Determine the (x, y) coordinate at the center of the cell enclosing the given text.  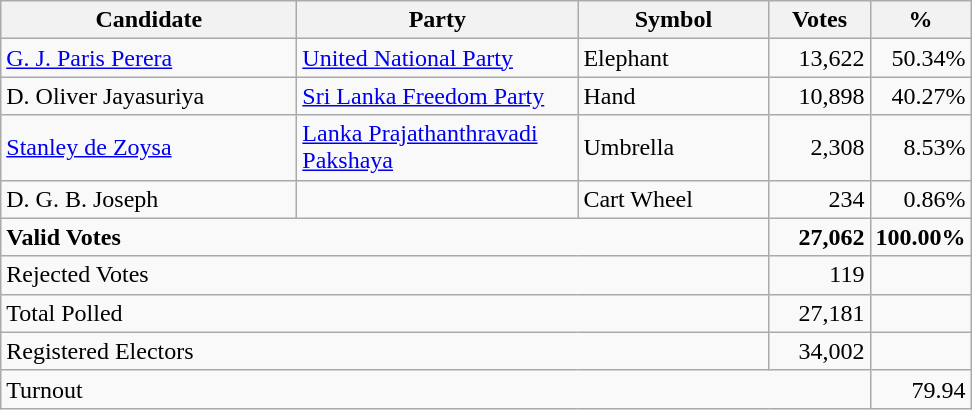
G. J. Paris Perera (149, 58)
27,181 (820, 313)
Stanley de Zoysa (149, 148)
50.34% (920, 58)
United National Party (438, 58)
119 (820, 275)
0.86% (920, 199)
234 (820, 199)
2,308 (820, 148)
Candidate (149, 20)
% (920, 20)
40.27% (920, 96)
Registered Electors (385, 351)
8.53% (920, 148)
Sri Lanka Freedom Party (438, 96)
Hand (674, 96)
Party (438, 20)
10,898 (820, 96)
27,062 (820, 237)
Elephant (674, 58)
Umbrella (674, 148)
Lanka Prajathanthravadi Pakshaya (438, 148)
Cart Wheel (674, 199)
Votes (820, 20)
13,622 (820, 58)
D. G. B. Joseph (149, 199)
Total Polled (385, 313)
Valid Votes (385, 237)
Rejected Votes (385, 275)
34,002 (820, 351)
79.94 (920, 389)
100.00% (920, 237)
Symbol (674, 20)
D. Oliver Jayasuriya (149, 96)
Turnout (436, 389)
